Detect which cell encompasses the target text, then output its [X, Y] center coordinate. 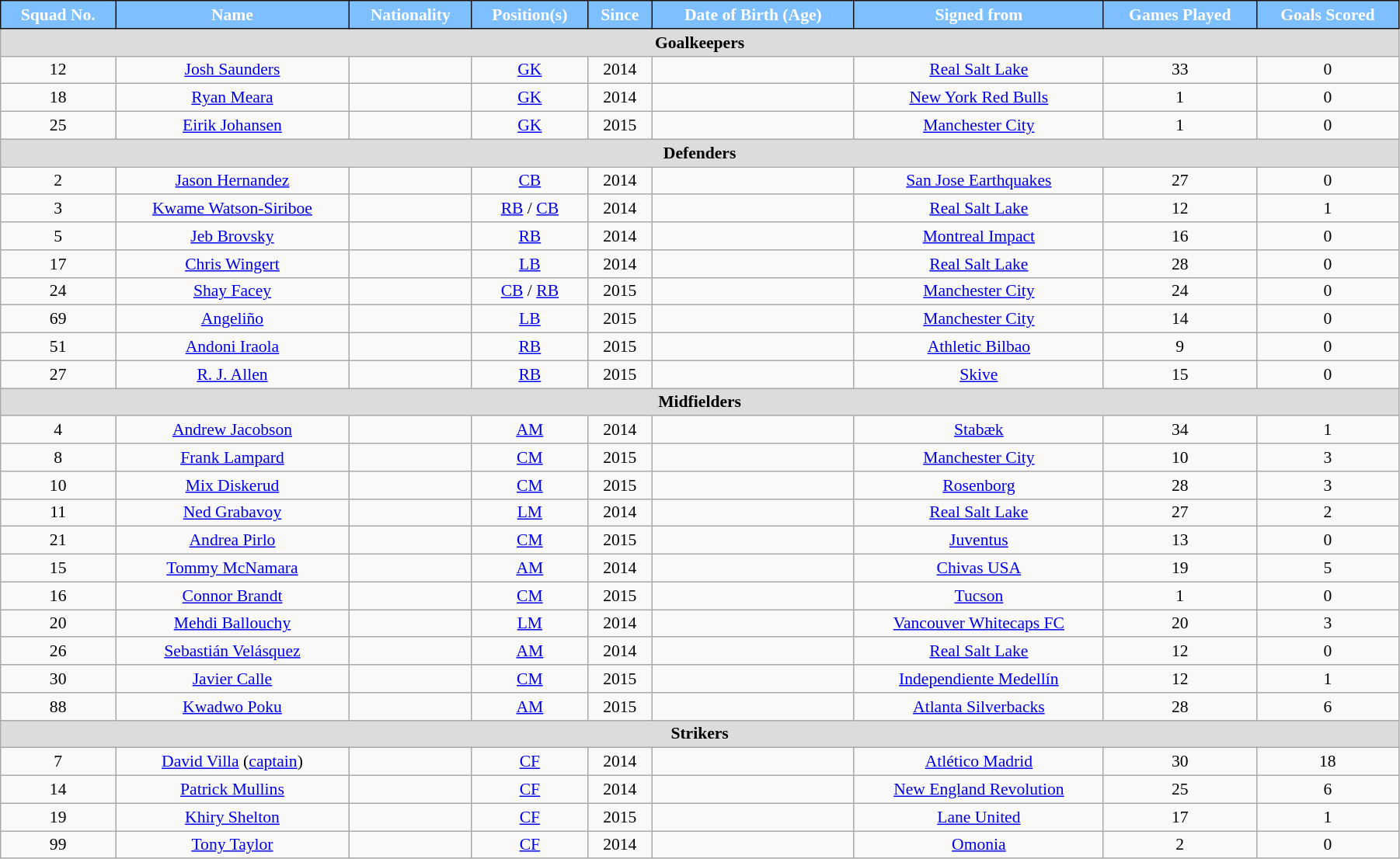
Mehdi Ballouchy [233, 624]
Atlanta Silverbacks [979, 707]
Montreal Impact [979, 236]
Khiry Shelton [233, 817]
Angeliño [233, 319]
13 [1179, 541]
Andrea Pirlo [233, 541]
RB / CB [530, 209]
33 [1179, 70]
Chris Wingert [233, 264]
Nationality [410, 15]
Connor Brandt [233, 596]
Juventus [979, 541]
8 [58, 457]
9 [1179, 347]
Eirik Johansen [233, 126]
Games Played [1179, 15]
Squad No. [58, 15]
Goalkeepers [700, 43]
New England Revolution [979, 790]
Patrick Mullins [233, 790]
Tucson [979, 596]
Jeb Brovsky [233, 236]
Kwame Watson-Siriboe [233, 209]
San Jose Earthquakes [979, 181]
David Villa (captain) [233, 762]
Rosenborg [979, 485]
Mix Diskerud [233, 485]
Shay Facey [233, 291]
Since [620, 15]
Javier Calle [233, 679]
69 [58, 319]
CB [530, 181]
Name [233, 15]
51 [58, 347]
21 [58, 541]
88 [58, 707]
Chivas USA [979, 569]
Date of Birth (Age) [753, 15]
Skive [979, 374]
Kwadwo Poku [233, 707]
Athletic Bilbao [979, 347]
Defenders [700, 153]
Andrew Jacobson [233, 430]
11 [58, 513]
Vancouver Whitecaps FC [979, 624]
Omonia [979, 845]
34 [1179, 430]
Lane United [979, 817]
7 [58, 762]
Atlético Madrid [979, 762]
Tony Taylor [233, 845]
Tommy McNamara [233, 569]
26 [58, 652]
Ryan Meara [233, 98]
99 [58, 845]
Midfielders [700, 402]
New York Red Bulls [979, 98]
Frank Lampard [233, 457]
Strikers [700, 734]
Jason Hernandez [233, 181]
Signed from [979, 15]
CB / RB [530, 291]
Ned Grabavoy [233, 513]
Independiente Medellín [979, 679]
Goals Scored [1327, 15]
Sebastián Velásquez [233, 652]
R. J. Allen [233, 374]
Andoni Iraola [233, 347]
Position(s) [530, 15]
Josh Saunders [233, 70]
Stabæk [979, 430]
4 [58, 430]
